Return (x, y) of the center of cell containing provided text 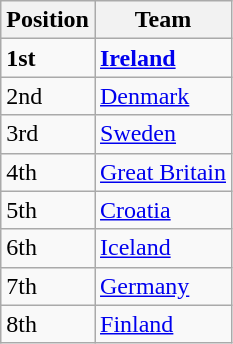
4th (48, 172)
2nd (48, 96)
Iceland (162, 248)
Great Britain (162, 172)
Sweden (162, 134)
3rd (48, 134)
8th (48, 324)
5th (48, 210)
Croatia (162, 210)
1st (48, 58)
6th (48, 248)
Ireland (162, 58)
Finland (162, 324)
Germany (162, 286)
Team (162, 20)
Position (48, 20)
Denmark (162, 96)
7th (48, 286)
